Provide the [x, y] coordinate of the cell's center where the given text is located.  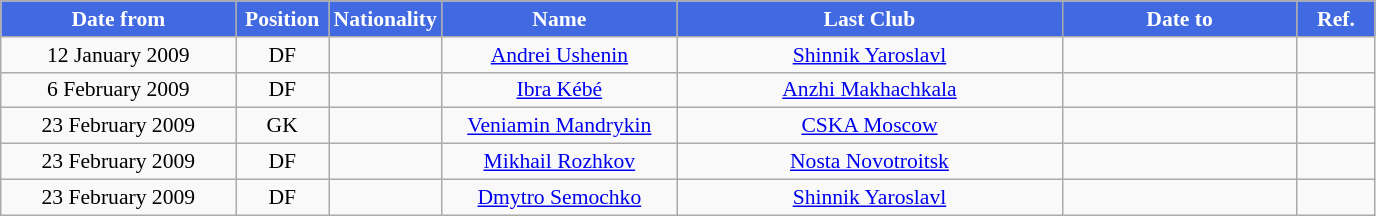
Andrei Ushenin [560, 55]
Dmytro Semochko [560, 197]
Mikhail Rozhkov [560, 162]
Nosta Novotroitsk [870, 162]
12 January 2009 [118, 55]
Name [560, 19]
Position [282, 19]
Veniamin Mandrykin [560, 126]
Anzhi Makhachkala [870, 90]
CSKA Moscow [870, 126]
Date to [1180, 19]
Ref. [1336, 19]
Last Club [870, 19]
Ibra Kébé [560, 90]
Date from [118, 19]
GK [282, 126]
6 February 2009 [118, 90]
Nationality [384, 19]
